Identify which cell holds the provided text, then report its (x, y) central coordinate. 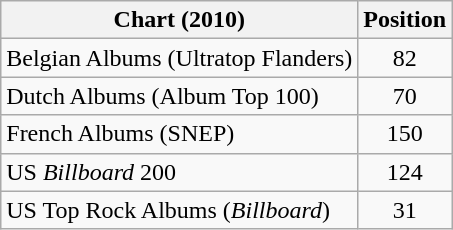
Dutch Albums (Album Top 100) (180, 96)
US Top Rock Albums (Billboard) (180, 210)
70 (405, 96)
124 (405, 172)
Position (405, 20)
82 (405, 58)
French Albums (SNEP) (180, 134)
Belgian Albums (Ultratop Flanders) (180, 58)
31 (405, 210)
US Billboard 200 (180, 172)
Chart (2010) (180, 20)
150 (405, 134)
